Capture the cell that displays the provided text and extract its (X, Y) central coordinate. 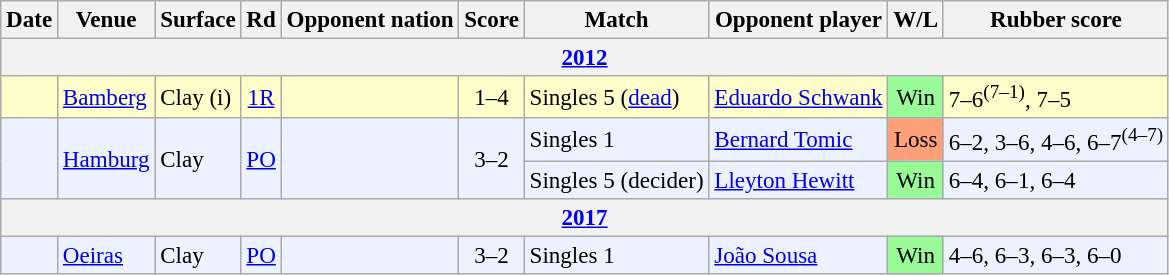
Opponent player (798, 20)
João Sousa (798, 256)
Hamburg (106, 159)
Rd (261, 20)
1R (261, 97)
2012 (585, 58)
Clay (i) (198, 97)
Singles 5 (decider) (616, 180)
Score (492, 20)
Venue (106, 20)
2017 (585, 218)
W/L (916, 20)
Rubber score (1056, 20)
Loss (916, 140)
Bamberg (106, 97)
6–4, 6–1, 6–4 (1056, 180)
Match (616, 20)
4–6, 6–3, 6–3, 6–0 (1056, 256)
Bernard Tomic (798, 140)
Date (30, 20)
Singles 5 (dead) (616, 97)
Surface (198, 20)
Lleyton Hewitt (798, 180)
Eduardo Schwank (798, 97)
Oeiras (106, 256)
Opponent nation (370, 20)
1–4 (492, 97)
7–6(7–1), 7–5 (1056, 97)
6–2, 3–6, 4–6, 6–7(4–7) (1056, 140)
